Determine the [x, y] coordinate at the center of the cell enclosing the given text.  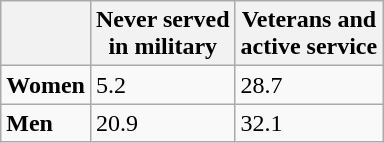
Never servedin military [162, 34]
Women [46, 85]
28.7 [309, 85]
Veterans andactive service [309, 34]
Men [46, 123]
20.9 [162, 123]
5.2 [162, 85]
32.1 [309, 123]
